Identify which cell holds the provided text, then report its [x, y] central coordinate. 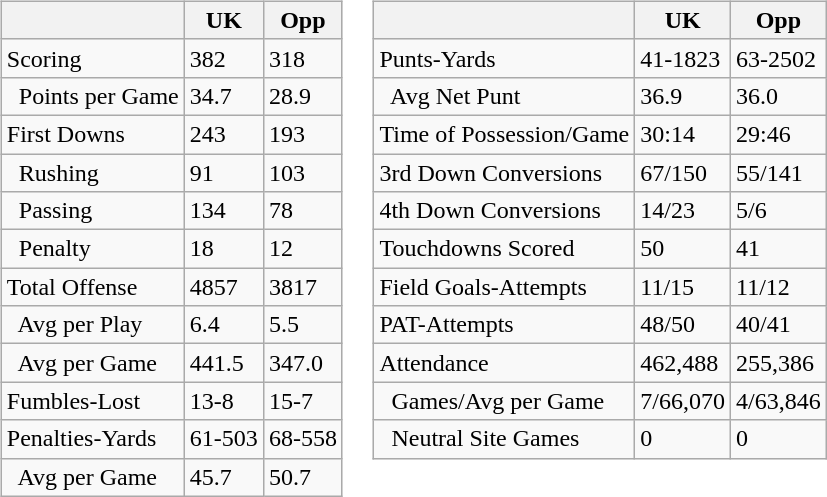
50.7 [302, 477]
Scoring [92, 58]
347.0 [302, 363]
462,488 [683, 363]
Field Goals-Attempts [504, 287]
14/23 [683, 211]
318 [302, 58]
3rd Down Conversions [504, 173]
41-1823 [683, 58]
Fumbles-Lost [92, 401]
91 [224, 173]
4857 [224, 287]
5.5 [302, 325]
4/63,846 [779, 401]
Time of Possession/Game [504, 134]
4th Down Conversions [504, 211]
Games/Avg per Game [504, 401]
134 [224, 211]
11/15 [683, 287]
41 [779, 249]
Points per Game [92, 96]
Punts-Yards [504, 58]
Touchdowns Scored [504, 249]
3817 [302, 287]
243 [224, 134]
Total Offense [92, 287]
29:46 [779, 134]
193 [302, 134]
61-503 [224, 439]
55/141 [779, 173]
68-558 [302, 439]
103 [302, 173]
36.0 [779, 96]
28.9 [302, 96]
34.7 [224, 96]
12 [302, 249]
Rushing [92, 173]
30:14 [683, 134]
255,386 [779, 363]
63-2502 [779, 58]
13-8 [224, 401]
48/50 [683, 325]
67/150 [683, 173]
5/6 [779, 211]
50 [683, 249]
Attendance [504, 363]
Penalties-Yards [92, 439]
78 [302, 211]
First Downs [92, 134]
11/12 [779, 287]
45.7 [224, 477]
36.9 [683, 96]
7/66,070 [683, 401]
6.4 [224, 325]
PAT-Attempts [504, 325]
441.5 [224, 363]
15-7 [302, 401]
40/41 [779, 325]
382 [224, 58]
18 [224, 249]
Avg per Play [92, 325]
Penalty [92, 249]
Passing [92, 211]
Avg Net Punt [504, 96]
Neutral Site Games [504, 439]
